Return the (X, Y) coordinate for the center point of the cell that contains the specified text.  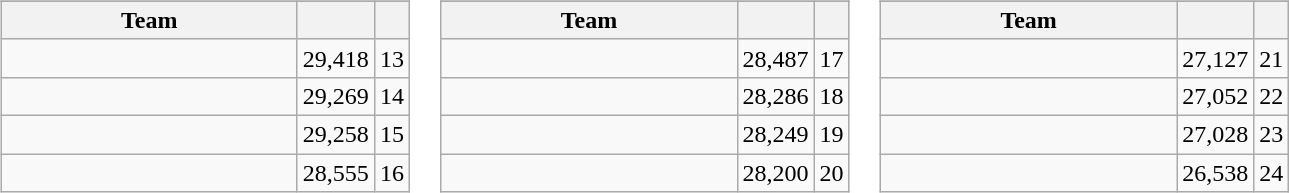
17 (832, 58)
16 (392, 173)
29,269 (336, 96)
27,127 (1216, 58)
14 (392, 96)
24 (1272, 173)
28,249 (776, 134)
28,555 (336, 173)
27,028 (1216, 134)
21 (1272, 58)
13 (392, 58)
29,258 (336, 134)
15 (392, 134)
29,418 (336, 58)
27,052 (1216, 96)
28,200 (776, 173)
28,487 (776, 58)
22 (1272, 96)
20 (832, 173)
18 (832, 96)
26,538 (1216, 173)
23 (1272, 134)
19 (832, 134)
28,286 (776, 96)
